Pinpoint the cell where the given text exists, returning its (X, Y) midpoint coordinate. 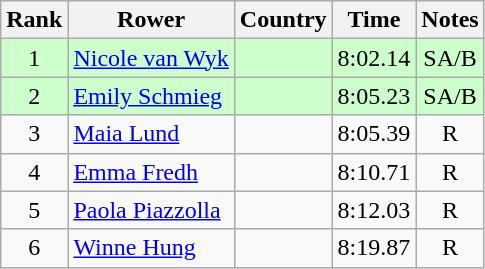
8:12.03 (374, 210)
Rower (151, 20)
Paola Piazzolla (151, 210)
Notes (450, 20)
Country (283, 20)
8:10.71 (374, 172)
8:05.23 (374, 96)
Rank (34, 20)
3 (34, 134)
Nicole van Wyk (151, 58)
8:05.39 (374, 134)
Winne Hung (151, 248)
5 (34, 210)
4 (34, 172)
Emily Schmieg (151, 96)
Maia Lund (151, 134)
2 (34, 96)
Time (374, 20)
8:02.14 (374, 58)
6 (34, 248)
1 (34, 58)
8:19.87 (374, 248)
Emma Fredh (151, 172)
